Determine the [x, y] coordinate at the center of the cell enclosing the given text.  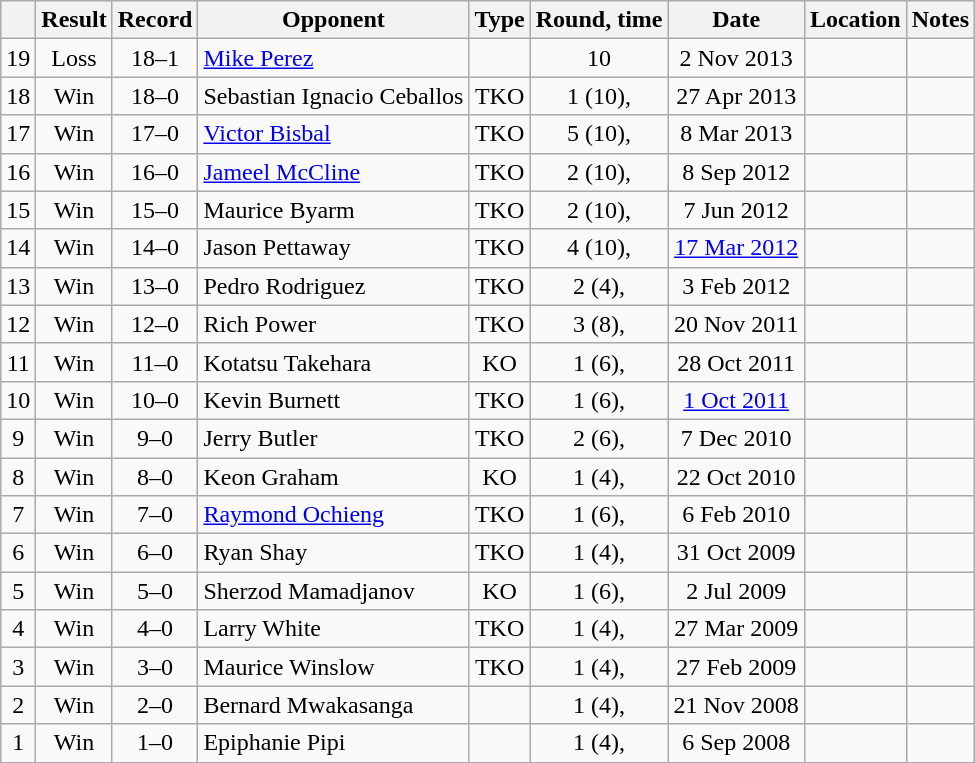
18–1 [155, 58]
Jerry Butler [334, 438]
Kotatsu Takehara [334, 362]
21 Nov 2008 [736, 705]
1–0 [155, 743]
3–0 [155, 667]
8 Sep 2012 [736, 172]
14–0 [155, 248]
2 (4), [599, 286]
Date [736, 20]
Epiphanie Pipi [334, 743]
9 [18, 438]
13 [18, 286]
16–0 [155, 172]
17 Mar 2012 [736, 248]
28 Oct 2011 [736, 362]
Mike Perez [334, 58]
Maurice Byarm [334, 210]
8 Mar 2013 [736, 134]
Keon Graham [334, 477]
4 (10), [599, 248]
Ryan Shay [334, 553]
2 (6), [599, 438]
7 Jun 2012 [736, 210]
27 Mar 2009 [736, 629]
18 [18, 96]
5 (10), [599, 134]
3 Feb 2012 [736, 286]
Result [74, 20]
4 [18, 629]
Notes [940, 20]
Rich Power [334, 324]
Kevin Burnett [334, 400]
6 Sep 2008 [736, 743]
Sebastian Ignacio Ceballos [334, 96]
Jameel McCline [334, 172]
Larry White [334, 629]
Victor Bisbal [334, 134]
Record [155, 20]
6–0 [155, 553]
13–0 [155, 286]
12 [18, 324]
Opponent [334, 20]
1 [18, 743]
8 [18, 477]
6 Feb 2010 [736, 515]
Jason Pettaway [334, 248]
7–0 [155, 515]
31 Oct 2009 [736, 553]
15–0 [155, 210]
Type [500, 20]
16 [18, 172]
10–0 [155, 400]
2–0 [155, 705]
Bernard Mwakasanga [334, 705]
15 [18, 210]
17 [18, 134]
5 [18, 591]
18–0 [155, 96]
Raymond Ochieng [334, 515]
22 Oct 2010 [736, 477]
27 Feb 2009 [736, 667]
7 Dec 2010 [736, 438]
14 [18, 248]
Maurice Winslow [334, 667]
2 [18, 705]
Sherzod Mamadjanov [334, 591]
12–0 [155, 324]
4–0 [155, 629]
2 Jul 2009 [736, 591]
11–0 [155, 362]
9–0 [155, 438]
3 (8), [599, 324]
3 [18, 667]
2 Nov 2013 [736, 58]
Pedro Rodriguez [334, 286]
Loss [74, 58]
20 Nov 2011 [736, 324]
8–0 [155, 477]
7 [18, 515]
17–0 [155, 134]
27 Apr 2013 [736, 96]
Round, time [599, 20]
Location [855, 20]
19 [18, 58]
5–0 [155, 591]
6 [18, 553]
1 (10), [599, 96]
11 [18, 362]
1 Oct 2011 [736, 400]
